From the cell containing the given text, extract its center point as (X, Y) coordinate. 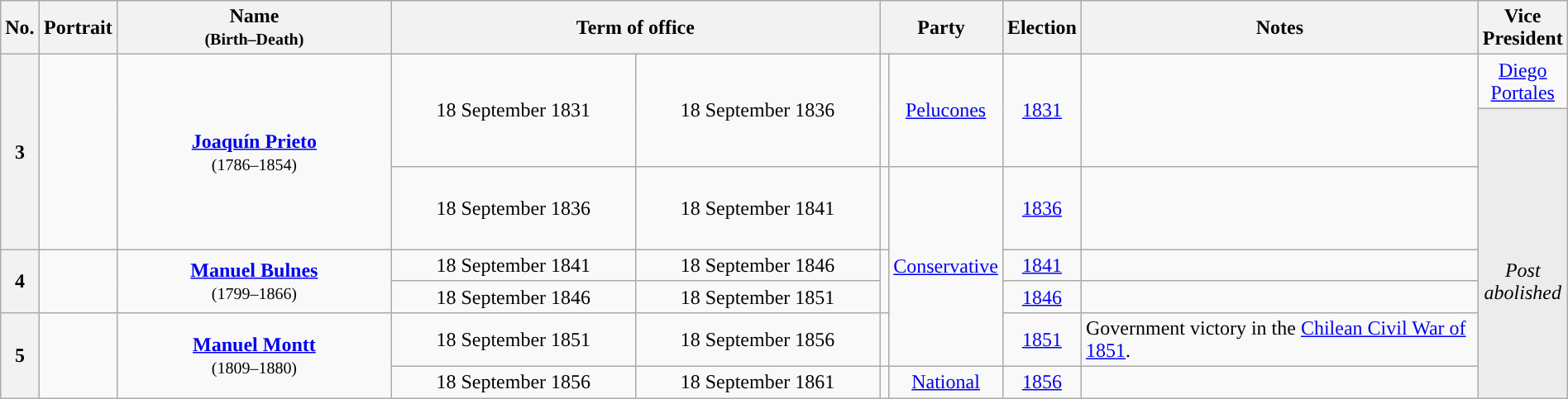
Name(Birth–Death) (255, 28)
Government victory in the Chilean Civil War of 1851. (1279, 339)
Vice President (1523, 28)
Term of office (635, 28)
Manuel Bulnes(1799–1866) (255, 281)
4 (20, 281)
18 September 1831 (513, 111)
Notes (1279, 28)
National (946, 382)
1856 (1042, 382)
1836 (1042, 208)
18 September 1861 (758, 382)
5 (20, 355)
Pelucones (946, 111)
Post abolished (1523, 282)
1846 (1042, 297)
1851 (1042, 339)
3 (20, 152)
1841 (1042, 265)
Portrait (78, 28)
1831 (1042, 111)
No. (20, 28)
Election (1042, 28)
Party (941, 28)
Diego Portales (1523, 81)
Conservative (946, 266)
Manuel Montt(1809–1880) (255, 355)
Joaquín Prieto(1786–1854) (255, 152)
